Return the (x, y) coordinate for the center point of the cell that contains the specified text.  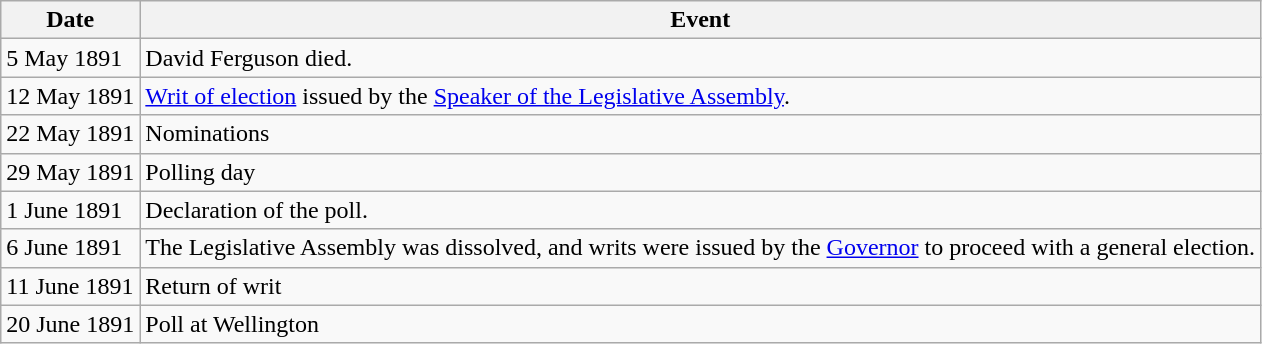
12 May 1891 (70, 96)
Writ of election issued by the Speaker of the Legislative Assembly. (700, 96)
6 June 1891 (70, 248)
Date (70, 20)
The Legislative Assembly was dissolved, and writs were issued by the Governor to proceed with a general election. (700, 248)
1 June 1891 (70, 210)
Return of writ (700, 286)
22 May 1891 (70, 134)
Event (700, 20)
20 June 1891 (70, 324)
Poll at Wellington (700, 324)
Declaration of the poll. (700, 210)
Nominations (700, 134)
11 June 1891 (70, 286)
29 May 1891 (70, 172)
5 May 1891 (70, 58)
David Ferguson died. (700, 58)
Polling day (700, 172)
